Capture the cell that displays the provided text and extract its (x, y) central coordinate. 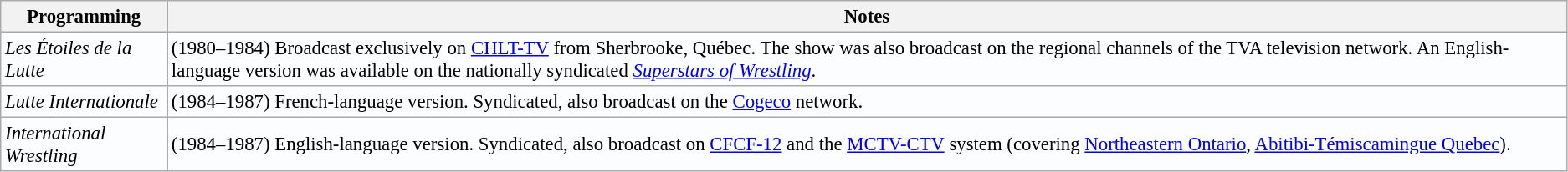
Notes (867, 17)
(1984–1987) French-language version. Syndicated, also broadcast on the Cogeco network. (867, 102)
Les Étoiles de la Lutte (84, 60)
International Wrestling (84, 145)
Lutte Internationale (84, 102)
Programming (84, 17)
